Find where the given text appears and provide that cell's center as [X, Y] coordinate. 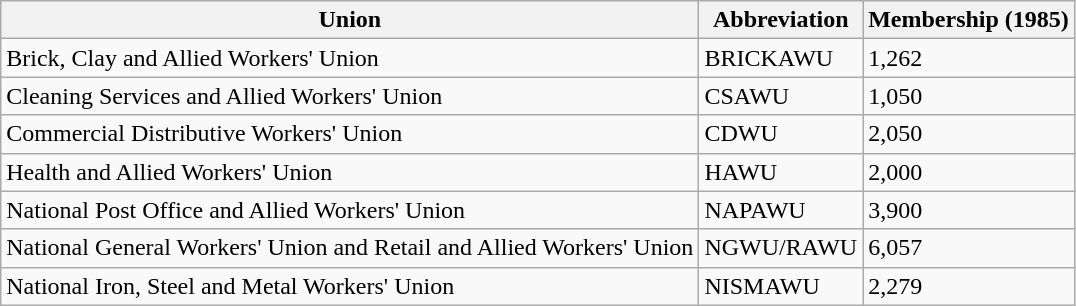
National Iron, Steel and Metal Workers' Union [350, 286]
Membership (1985) [969, 20]
Health and Allied Workers' Union [350, 172]
National General Workers' Union and Retail and Allied Workers' Union [350, 248]
1,262 [969, 58]
Union [350, 20]
Brick, Clay and Allied Workers' Union [350, 58]
NAPAWU [781, 210]
NGWU/RAWU [781, 248]
Commercial Distributive Workers' Union [350, 134]
2,279 [969, 286]
CSAWU [781, 96]
3,900 [969, 210]
2,050 [969, 134]
Cleaning Services and Allied Workers' Union [350, 96]
NISMAWU [781, 286]
Abbreviation [781, 20]
2,000 [969, 172]
CDWU [781, 134]
BRICKAWU [781, 58]
6,057 [969, 248]
HAWU [781, 172]
1,050 [969, 96]
National Post Office and Allied Workers' Union [350, 210]
